Return [x, y] of the center of cell containing provided text 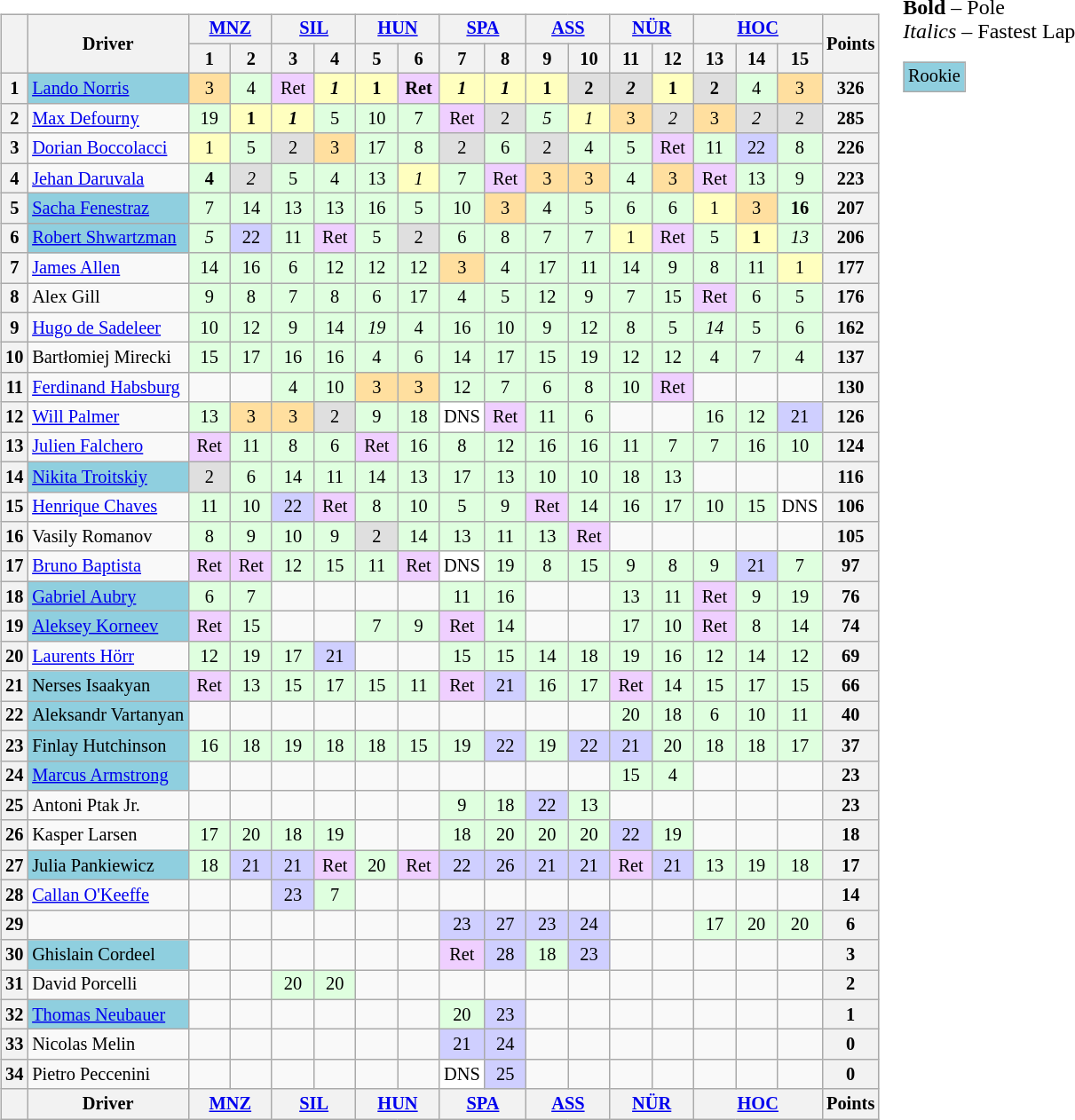
162 [850, 327]
Laurents Hörr [108, 656]
Hugo de Sadeleer [108, 327]
176 [850, 298]
69 [850, 656]
116 [850, 477]
Marcus Armstrong [108, 776]
Dorian Boccolacci [108, 148]
40 [850, 716]
177 [850, 268]
Bartłomiej Mirecki [108, 358]
106 [850, 507]
37 [850, 745]
285 [850, 119]
Lando Norris [108, 89]
Aleksey Korneev [108, 627]
Henrique Chaves [108, 507]
223 [850, 178]
34 [14, 1075]
Pietro Peccenini [108, 1075]
Nikita Troitskiy [108, 477]
Vasily Romanov [108, 537]
Finlay Hutchinson [108, 745]
74 [850, 627]
Ferdinand Habsburg [108, 388]
130 [850, 388]
76 [850, 596]
Max Defourny [108, 119]
33 [14, 1045]
Will Palmer [108, 417]
Julien Falchero [108, 447]
126 [850, 417]
207 [850, 209]
Aleksandr Vartanyan [108, 716]
31 [14, 985]
Sacha Fenestraz [108, 209]
137 [850, 358]
32 [14, 1014]
Thomas Neubauer [108, 1014]
Gabriel Aubry [108, 596]
James Allen [108, 268]
Callan O'Keeffe [108, 895]
David Porcelli [108, 985]
Robert Shwartzman [108, 238]
105 [850, 537]
Nerses Isaakyan [108, 686]
29 [14, 925]
Antoni Ptak Jr. [108, 806]
Jehan Daruvala [108, 178]
Ghislain Cordeel [108, 955]
Nicolas Melin [108, 1045]
326 [850, 89]
30 [14, 955]
Alex Gill [108, 298]
Rookie [934, 77]
Bruno Baptista [108, 566]
226 [850, 148]
Julia Pankiewicz [108, 865]
66 [850, 686]
97 [850, 566]
206 [850, 238]
Kasper Larsen [108, 835]
124 [850, 447]
